Output the (x, y) coordinate of the center of the cell containing the given text.  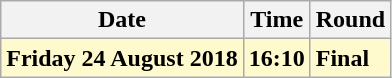
Round (350, 20)
Date (122, 20)
Time (276, 20)
Friday 24 August 2018 (122, 58)
16:10 (276, 58)
Final (350, 58)
